Provide the (x, y) coordinate of the cell's center where the given text is located.  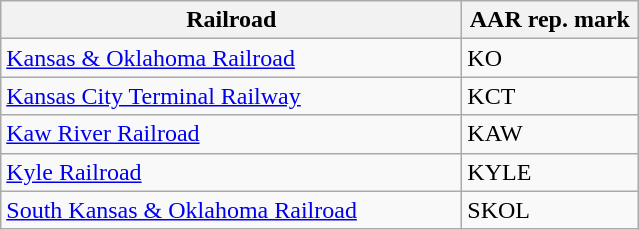
KYLE (550, 172)
KO (550, 58)
AAR rep. mark (550, 20)
Kaw River Railroad (232, 134)
South Kansas & Oklahoma Railroad (232, 210)
KAW (550, 134)
KCT (550, 96)
SKOL (550, 210)
Railroad (232, 20)
Kyle Railroad (232, 172)
Kansas City Terminal Railway (232, 96)
Kansas & Oklahoma Railroad (232, 58)
